Find where the given text appears and provide that cell's center as [X, Y] coordinate. 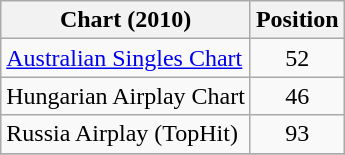
52 [297, 58]
46 [297, 96]
Hungarian Airplay Chart [126, 96]
93 [297, 134]
Russia Airplay (TopHit) [126, 134]
Chart (2010) [126, 20]
Australian Singles Chart [126, 58]
Position [297, 20]
